Identify which cell holds the provided text, then report its [x, y] central coordinate. 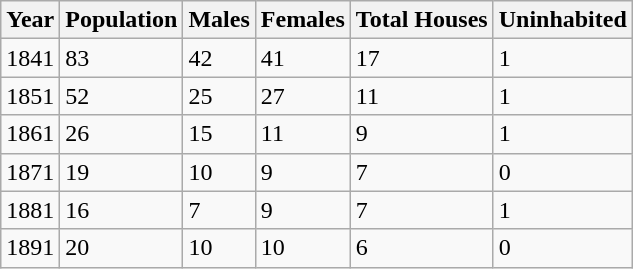
19 [122, 172]
26 [122, 134]
25 [219, 96]
20 [122, 248]
83 [122, 58]
1851 [30, 96]
1881 [30, 210]
1841 [30, 58]
15 [219, 134]
17 [422, 58]
16 [122, 210]
41 [302, 58]
Year [30, 20]
52 [122, 96]
Uninhabited [562, 20]
Males [219, 20]
Population [122, 20]
27 [302, 96]
1861 [30, 134]
6 [422, 248]
Females [302, 20]
Total Houses [422, 20]
1871 [30, 172]
42 [219, 58]
1891 [30, 248]
